Capture the cell that displays the provided text and extract its [x, y] central coordinate. 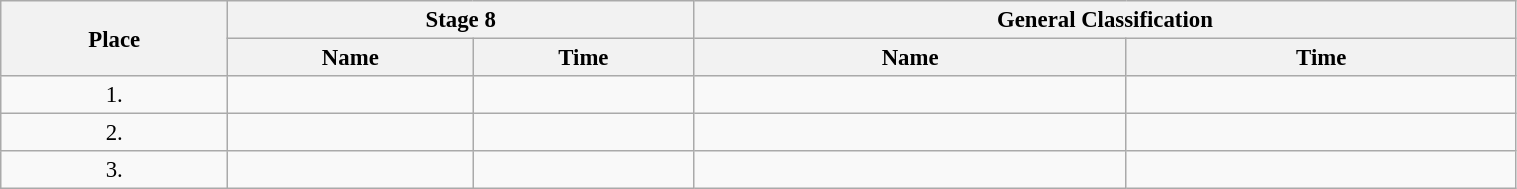
3. [114, 170]
2. [114, 133]
Place [114, 38]
General Classification [1105, 20]
1. [114, 95]
Stage 8 [461, 20]
